Extract the [x, y] coordinate from the center of the cell holding the provided text.  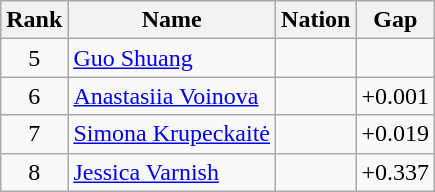
Jessica Varnish [172, 172]
5 [34, 58]
+0.337 [396, 172]
Simona Krupeckaitė [172, 134]
6 [34, 96]
Rank [34, 20]
+0.019 [396, 134]
Anastasiia Voinova [172, 96]
7 [34, 134]
+0.001 [396, 96]
Guo Shuang [172, 58]
Name [172, 20]
Nation [316, 20]
8 [34, 172]
Gap [396, 20]
